Determine the [x, y] coordinate at the center of the cell enclosing the given text.  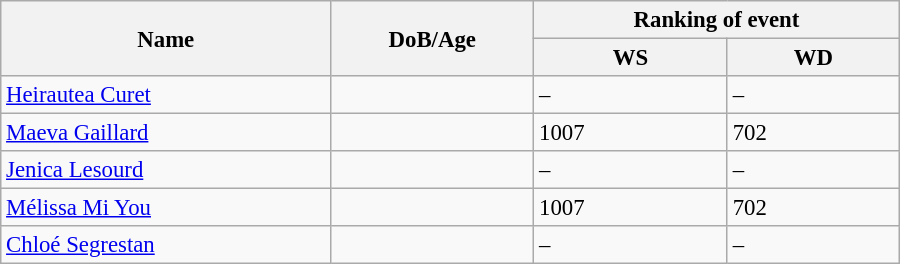
Chloé Segrestan [166, 245]
WD [813, 58]
Maeva Gaillard [166, 133]
Heirautea Curet [166, 95]
WS [631, 58]
DoB/Age [432, 38]
Ranking of event [717, 20]
Jenica Lesourd [166, 170]
Mélissa Mi You [166, 208]
Name [166, 38]
